Provide the (X, Y) coordinate of the cell's center where the given text is located.  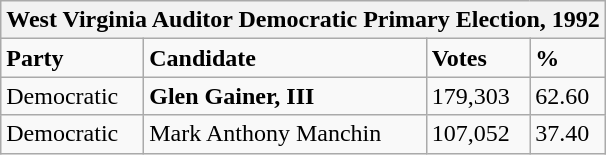
Candidate (285, 58)
% (568, 58)
37.40 (568, 134)
179,303 (478, 96)
West Virginia Auditor Democratic Primary Election, 1992 (304, 20)
Votes (478, 58)
107,052 (478, 134)
62.60 (568, 96)
Party (72, 58)
Mark Anthony Manchin (285, 134)
Glen Gainer, III (285, 96)
